Pinpoint the cell where the given text exists, returning its [X, Y] midpoint coordinate. 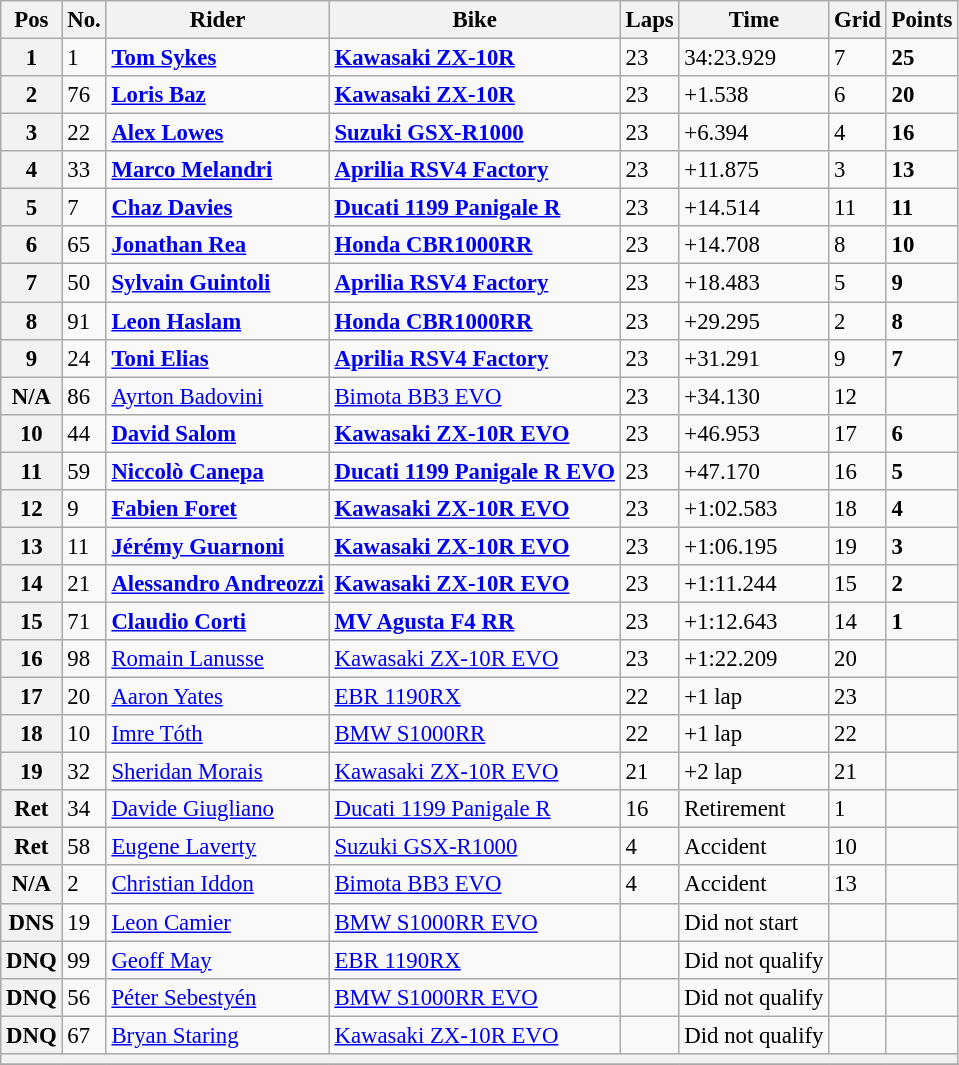
Péter Sebestyén [218, 997]
Niccolò Canepa [218, 471]
+1:12.643 [754, 621]
Romain Lanusse [218, 659]
Ducati 1199 Panigale R EVO [474, 471]
+18.483 [754, 283]
86 [84, 396]
Pos [32, 20]
Points [922, 20]
Eugene Laverty [218, 847]
59 [84, 471]
71 [84, 621]
Chaz Davies [218, 208]
65 [84, 245]
67 [84, 1035]
Loris Baz [218, 95]
Davide Giugliano [218, 809]
+1.538 [754, 95]
+1:11.244 [754, 584]
98 [84, 659]
+31.291 [754, 358]
Sylvain Guintoli [218, 283]
+29.295 [754, 321]
58 [84, 847]
David Salom [218, 433]
Alex Lowes [218, 133]
50 [84, 283]
56 [84, 997]
34:23.929 [754, 58]
Fabien Foret [218, 509]
+14.514 [754, 208]
Alessandro Andreozzi [218, 584]
+1:22.209 [754, 659]
25 [922, 58]
+6.394 [754, 133]
+1:06.195 [754, 546]
Geoff May [218, 960]
Sheridan Morais [218, 772]
Bryan Staring [218, 1035]
Leon Camier [218, 922]
Rider [218, 20]
34 [84, 809]
+2 lap [754, 772]
MV Agusta F4 RR [474, 621]
Jérémy Guarnoni [218, 546]
Marco Melandri [218, 170]
Time [754, 20]
Tom Sykes [218, 58]
Ayrton Badovini [218, 396]
Grid [858, 20]
Christian Iddon [218, 885]
Laps [650, 20]
Claudio Corti [218, 621]
33 [84, 170]
Bike [474, 20]
+11.875 [754, 170]
44 [84, 433]
Retirement [754, 809]
76 [84, 95]
91 [84, 321]
No. [84, 20]
24 [84, 358]
Aaron Yates [218, 697]
+47.170 [754, 471]
+34.130 [754, 396]
99 [84, 960]
Imre Tóth [218, 734]
+46.953 [754, 433]
DNS [32, 922]
32 [84, 772]
+14.708 [754, 245]
Did not start [754, 922]
Jonathan Rea [218, 245]
Toni Elias [218, 358]
Leon Haslam [218, 321]
BMW S1000RR [474, 734]
+1:02.583 [754, 509]
